Scan for the cell matching the given text and deliver its [x, y] coordinate at center. 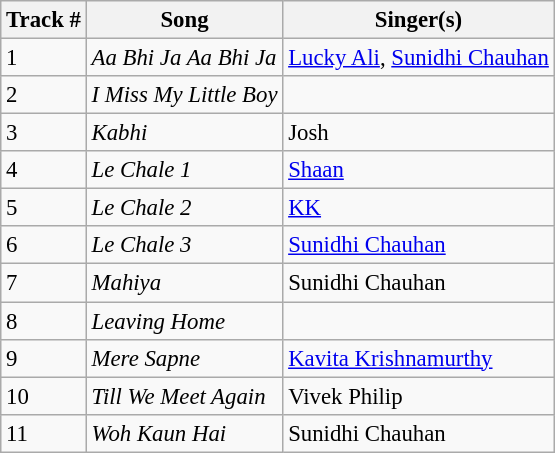
8 [44, 321]
2 [44, 95]
KK [418, 208]
Lucky Ali, Sunidhi Chauhan [418, 58]
Shaan [418, 170]
Leaving Home [184, 321]
Vivek Philip [418, 396]
4 [44, 170]
Mahiya [184, 283]
Aa Bhi Ja Aa Bhi Ja [184, 58]
3 [44, 133]
5 [44, 208]
Singer(s) [418, 20]
10 [44, 396]
1 [44, 58]
Mere Sapne [184, 358]
Le Chale 1 [184, 170]
11 [44, 433]
9 [44, 358]
Till We Meet Again [184, 396]
Kavita Krishnamurthy [418, 358]
6 [44, 245]
I Miss My Little Boy [184, 95]
Le Chale 3 [184, 245]
Woh Kaun Hai [184, 433]
Le Chale 2 [184, 208]
Song [184, 20]
Track # [44, 20]
Kabhi [184, 133]
7 [44, 283]
Josh [418, 133]
